Output the [X, Y] coordinate of the center of the cell containing the given text.  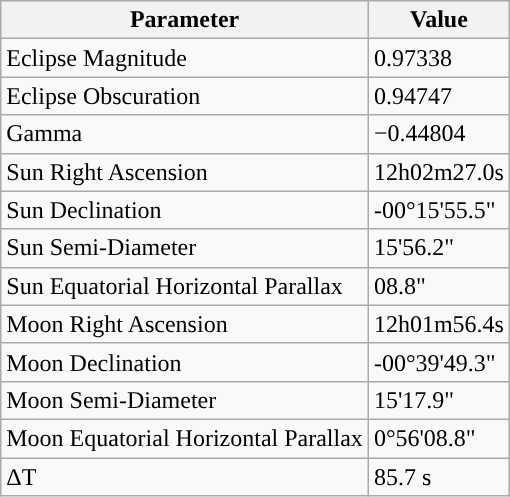
15'17.9" [438, 400]
Gamma [185, 134]
08.8" [438, 286]
12h02m27.0s [438, 172]
Sun Semi-Diameter [185, 248]
Sun Equatorial Horizontal Parallax [185, 286]
Sun Right Ascension [185, 172]
0.97338 [438, 58]
ΔT [185, 477]
12h01m56.4s [438, 324]
Parameter [185, 20]
-00°15'55.5" [438, 210]
−0.44804 [438, 134]
0°56'08.8" [438, 438]
Eclipse Obscuration [185, 96]
0.94747 [438, 96]
Moon Right Ascension [185, 324]
Moon Declination [185, 362]
Eclipse Magnitude [185, 58]
-00°39'49.3" [438, 362]
Moon Semi-Diameter [185, 400]
Moon Equatorial Horizontal Parallax [185, 438]
Value [438, 20]
15'56.2" [438, 248]
85.7 s [438, 477]
Sun Declination [185, 210]
